Identify which cell holds the provided text, then report its (X, Y) central coordinate. 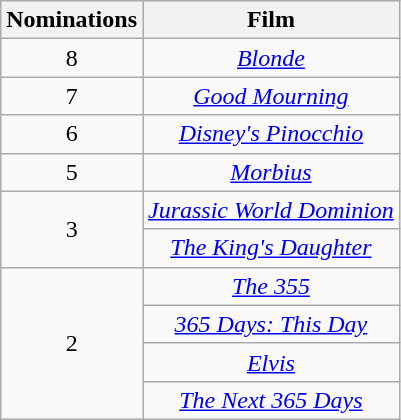
The 355 (270, 286)
Morbius (270, 172)
6 (72, 134)
Blonde (270, 58)
The Next 365 Days (270, 400)
Jurassic World Dominion (270, 210)
2 (72, 343)
The King's Daughter (270, 248)
3 (72, 229)
Good Mourning (270, 96)
7 (72, 96)
Film (270, 20)
8 (72, 58)
Elvis (270, 362)
Nominations (72, 20)
365 Days: This Day (270, 324)
Disney's Pinocchio (270, 134)
5 (72, 172)
